Search for the cell housing the specified text and yield its [x, y] center coordinate. 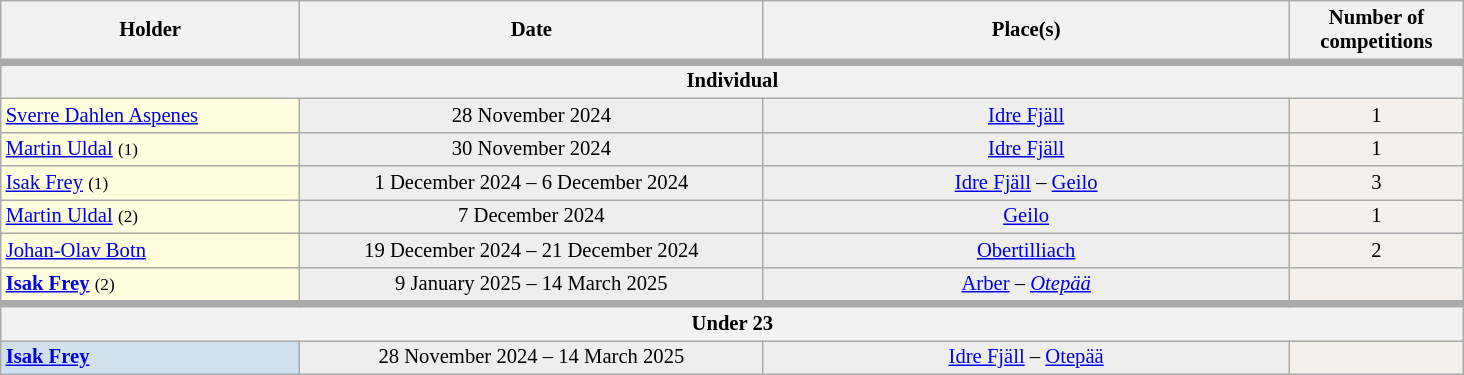
Sverre Dahlen Aspenes [150, 115]
Number of competitions [1376, 30]
Holder [150, 30]
Idre Fjäll – Otepää [1026, 357]
Idre Fjäll – Geilo [1026, 183]
9 January 2025 – 14 March 2025 [531, 286]
Geilo [1026, 216]
7 December 2024 [531, 216]
1 December 2024 – 6 December 2024 [531, 183]
Isak Frey [150, 357]
3 [1376, 183]
Individual [732, 80]
Arber – Otepää [1026, 286]
30 November 2024 [531, 149]
Johan-Olav Botn [150, 250]
Martin Uldal (1) [150, 149]
28 November 2024 – 14 March 2025 [531, 357]
19 December 2024 – 21 December 2024 [531, 250]
Isak Frey (1) [150, 183]
Place(s) [1026, 30]
2 [1376, 250]
Under 23 [732, 322]
Date [531, 30]
Isak Frey (2) [150, 286]
Martin Uldal (2) [150, 216]
28 November 2024 [531, 115]
Obertilliach [1026, 250]
